From the cell containing the given text, extract its center point as (X, Y) coordinate. 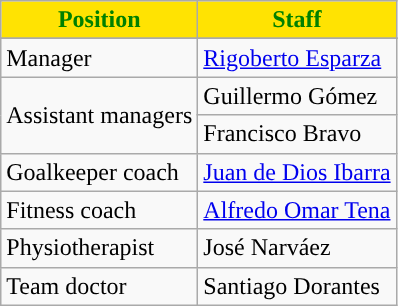
José Narváez (297, 248)
Assistant managers (100, 115)
Francisco Bravo (297, 134)
Goalkeeper coach (100, 172)
Team doctor (100, 286)
Guillermo Gómez (297, 96)
Santiago Dorantes (297, 286)
Position (100, 20)
Manager (100, 58)
Rigoberto Esparza (297, 58)
Staff (297, 20)
Alfredo Omar Tena (297, 210)
Physiotherapist (100, 248)
Juan de Dios Ibarra (297, 172)
Fitness coach (100, 210)
